Scan for the cell matching the given text and deliver its [x, y] coordinate at center. 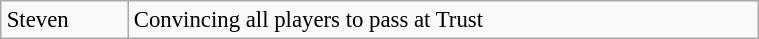
Convincing all players to pass at Trust [443, 20]
Steven [64, 20]
